Extract the (x, y) coordinate from the center of the cell holding the provided text.  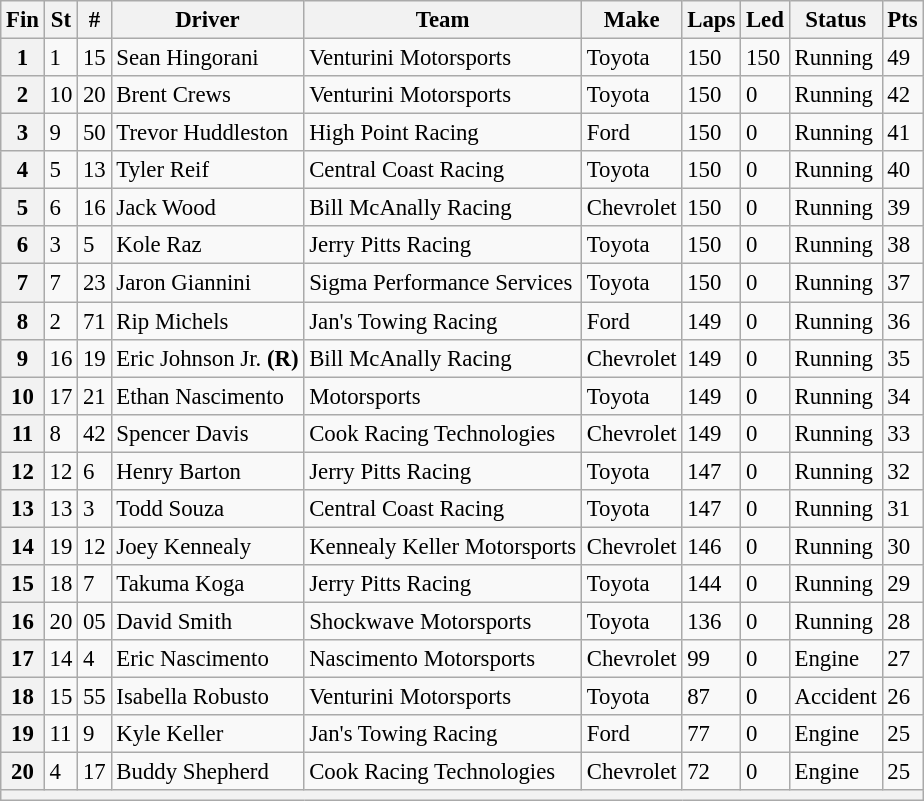
Trevor Huddleston (208, 133)
Status (836, 20)
41 (902, 133)
39 (902, 208)
72 (712, 772)
Nascimento Motorsports (443, 659)
71 (94, 321)
Henry Barton (208, 471)
Tyler Reif (208, 170)
Joey Kennealy (208, 546)
49 (902, 58)
Accident (836, 697)
High Point Racing (443, 133)
33 (902, 433)
Todd Souza (208, 509)
Driver (208, 20)
29 (902, 584)
146 (712, 546)
Eric Nascimento (208, 659)
31 (902, 509)
37 (902, 283)
Jaron Giannini (208, 283)
Sean Hingorani (208, 58)
Laps (712, 20)
27 (902, 659)
Kennealy Keller Motorsports (443, 546)
Ethan Nascimento (208, 396)
28 (902, 621)
26 (902, 697)
# (94, 20)
77 (712, 734)
99 (712, 659)
Takuma Koga (208, 584)
Eric Johnson Jr. (R) (208, 358)
Shockwave Motorsports (443, 621)
21 (94, 396)
Buddy Shepherd (208, 772)
Kyle Keller (208, 734)
Sigma Performance Services (443, 283)
23 (94, 283)
Led (766, 20)
05 (94, 621)
36 (902, 321)
Brent Crews (208, 95)
32 (902, 471)
87 (712, 697)
Rip Michels (208, 321)
Team (443, 20)
David Smith (208, 621)
136 (712, 621)
St (60, 20)
38 (902, 245)
Jack Wood (208, 208)
Kole Raz (208, 245)
Make (631, 20)
Motorsports (443, 396)
55 (94, 697)
144 (712, 584)
30 (902, 546)
40 (902, 170)
Fin (23, 20)
Pts (902, 20)
34 (902, 396)
35 (902, 358)
Spencer Davis (208, 433)
Isabella Robusto (208, 697)
50 (94, 133)
